Search for the cell housing the specified text and yield its [X, Y] center coordinate. 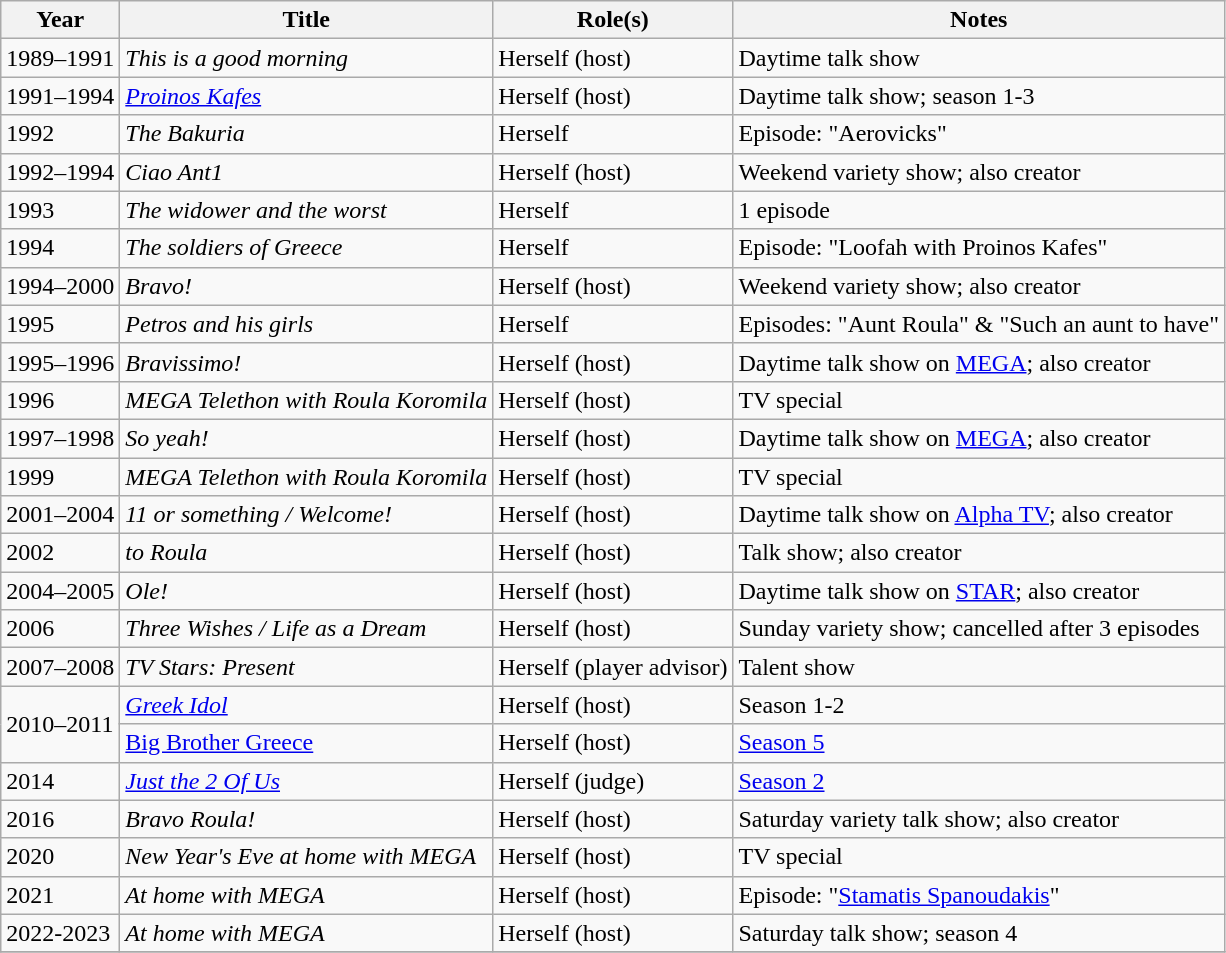
1995–1996 [60, 362]
Notes [979, 20]
Three Wishes / Life as a Dream [306, 629]
2021 [60, 895]
Season 1-2 [979, 705]
Saturday talk show; season 4 [979, 933]
1992–1994 [60, 172]
Season 2 [979, 781]
Daytime talk show on STAR; also creator [979, 591]
1 episode [979, 210]
Year [60, 20]
Ole! [306, 591]
Bravissimo! [306, 362]
Episode: "Stamatis Spanoudakis" [979, 895]
Saturday variety talk show; also creator [979, 819]
2006 [60, 629]
Episodes: "Aunt Roula" & "Such an aunt to have" [979, 324]
1995 [60, 324]
Daytime talk show [979, 58]
The soldiers of Greece [306, 248]
2002 [60, 553]
1994–2000 [60, 286]
Talent show [979, 667]
Episode: "Aerovicks" [979, 134]
Herself (player advisor) [613, 667]
Proinos Kafes [306, 96]
2004–2005 [60, 591]
1991–1994 [60, 96]
Sunday variety show; cancelled after 3 episodes [979, 629]
The widower and the worst [306, 210]
11 or something / Welcome! [306, 515]
Episode: "Loofah with Proinos Kafes" [979, 248]
Title [306, 20]
2016 [60, 819]
Just the 2 Of Us [306, 781]
2001–2004 [60, 515]
Role(s) [613, 20]
Petros and his girls [306, 324]
So yeah! [306, 438]
2020 [60, 857]
New Year's Eve at home with MEGA [306, 857]
2010–2011 [60, 724]
TV Stars: Present [306, 667]
1992 [60, 134]
2007–2008 [60, 667]
This is a good morning [306, 58]
Greek Idol [306, 705]
Daytime talk show on Alpha TV; also creator [979, 515]
2022-2023 [60, 933]
Talk show; also creator [979, 553]
Ciao Ant1 [306, 172]
to Roula [306, 553]
1996 [60, 400]
Daytime talk show; season 1-3 [979, 96]
1997–1998 [60, 438]
Bravo Roula! [306, 819]
Herself (judge) [613, 781]
Season 5 [979, 743]
1989–1991 [60, 58]
1994 [60, 248]
1999 [60, 477]
Big Brother Greece [306, 743]
1993 [60, 210]
2014 [60, 781]
Bravo! [306, 286]
The Bakuria [306, 134]
